Output the (X, Y) coordinate of the center of the cell containing the given text.  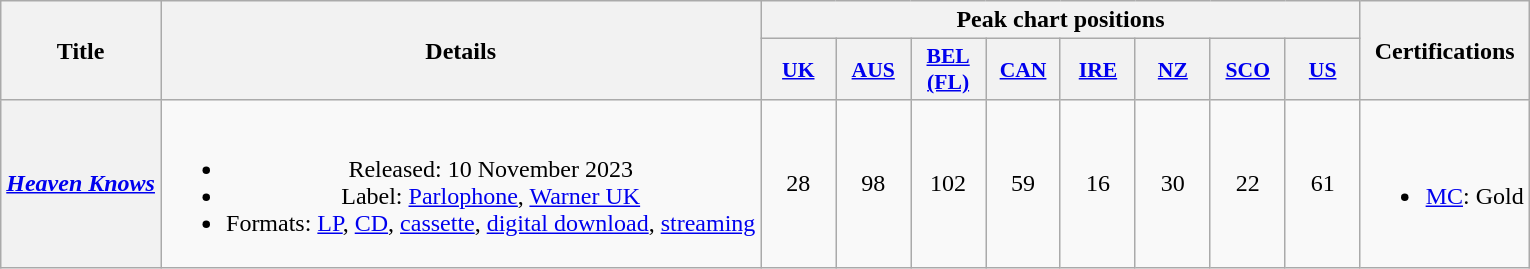
Heaven Knows (81, 184)
102 (948, 184)
22 (1248, 184)
98 (874, 184)
Certifications (1444, 50)
Title (81, 50)
61 (1322, 184)
30 (1172, 184)
SCO (1248, 70)
AUS (874, 70)
MC: Gold (1444, 184)
Peak chart positions (1060, 20)
UK (798, 70)
Details (460, 50)
Released: 10 November 2023Label: Parlophone, Warner UKFormats: LP, CD, cassette, digital download, streaming (460, 184)
CAN (1024, 70)
59 (1024, 184)
US (1322, 70)
NZ (1172, 70)
16 (1098, 184)
28 (798, 184)
IRE (1098, 70)
BEL(FL) (948, 70)
